Detect which cell encompasses the target text, then output its (X, Y) center coordinate. 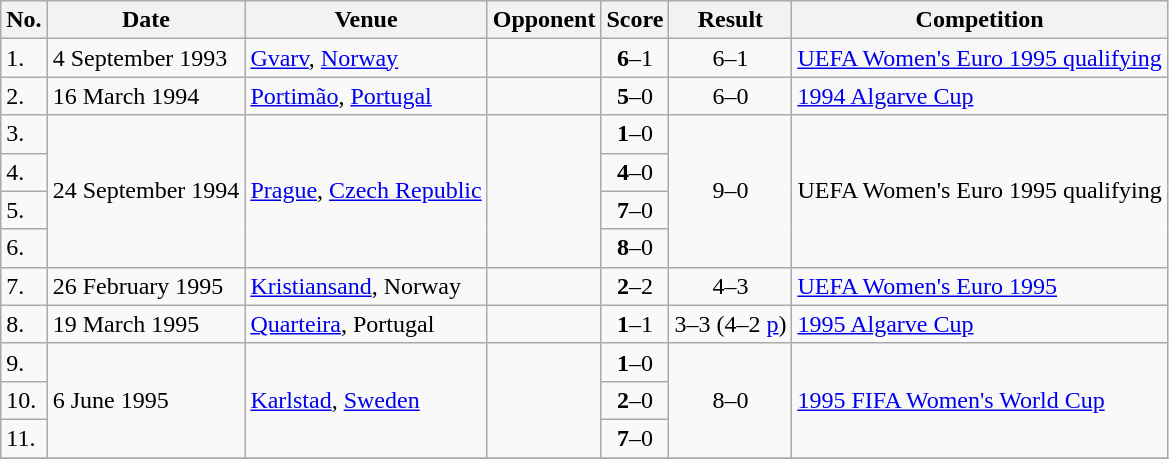
3–3 (4–2 p) (730, 324)
5–0 (635, 96)
2. (24, 96)
2–0 (635, 400)
Kristiansand, Norway (366, 286)
UEFA Women's Euro 1995 (980, 286)
24 September 1994 (146, 191)
9–0 (730, 191)
Portimão, Portugal (366, 96)
11. (24, 438)
1–1 (635, 324)
Opponent (544, 20)
Competition (980, 20)
6–0 (730, 96)
Gvarv, Norway (366, 58)
1994 Algarve Cup (980, 96)
16 March 1994 (146, 96)
26 February 1995 (146, 286)
Karlstad, Sweden (366, 400)
No. (24, 20)
1995 Algarve Cup (980, 324)
8. (24, 324)
1. (24, 58)
4–0 (635, 172)
9. (24, 362)
Prague, Czech Republic (366, 191)
3. (24, 134)
4–3 (730, 286)
5. (24, 210)
Quarteira, Portugal (366, 324)
4. (24, 172)
2–2 (635, 286)
Result (730, 20)
Venue (366, 20)
6 June 1995 (146, 400)
19 March 1995 (146, 324)
7. (24, 286)
1995 FIFA Women's World Cup (980, 400)
Date (146, 20)
4 September 1993 (146, 58)
10. (24, 400)
6. (24, 248)
Score (635, 20)
